From the cell containing the given text, extract its center point as (X, Y) coordinate. 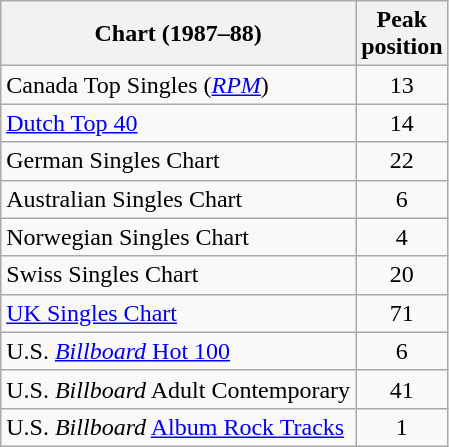
41 (402, 389)
14 (402, 123)
71 (402, 313)
Dutch Top 40 (178, 123)
20 (402, 275)
Swiss Singles Chart (178, 275)
U.S. Billboard Hot 100 (178, 351)
4 (402, 237)
22 (402, 161)
German Singles Chart (178, 161)
Peakposition (402, 34)
Australian Singles Chart (178, 199)
Norwegian Singles Chart (178, 237)
Chart (1987–88) (178, 34)
1 (402, 427)
Canada Top Singles (RPM) (178, 85)
U.S. Billboard Adult Contemporary (178, 389)
UK Singles Chart (178, 313)
13 (402, 85)
U.S. Billboard Album Rock Tracks (178, 427)
